Find where the given text appears and provide that cell's center as [X, Y] coordinate. 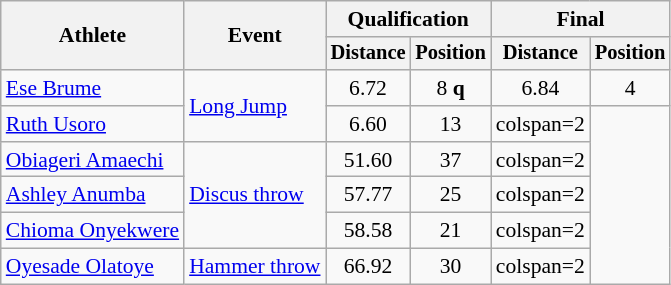
25 [450, 195]
Discus throw [254, 196]
57.77 [368, 195]
Obiageri Amaechi [92, 160]
66.92 [368, 267]
Ruth Usoro [92, 124]
Ese Brume [92, 88]
6.84 [540, 88]
Qualification [408, 19]
30 [450, 267]
Long Jump [254, 106]
6.72 [368, 88]
6.60 [368, 124]
Chioma Onyekwere [92, 231]
Event [254, 36]
21 [450, 231]
Athlete [92, 36]
8 q [450, 88]
37 [450, 160]
Oyesade Olatoye [92, 267]
4 [630, 88]
Ashley Anumba [92, 195]
58.58 [368, 231]
13 [450, 124]
Hammer throw [254, 267]
51.60 [368, 160]
Final [580, 19]
